Find where the given text appears and provide that cell's center as (x, y) coordinate. 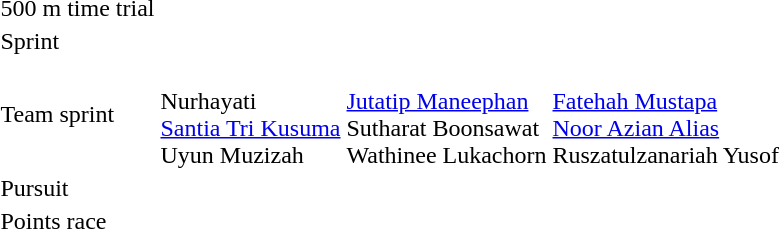
Jutatip ManeephanSutharat BoonsawatWathinee Lukachorn (446, 114)
NurhayatiSantia Tri KusumaUyun Muzizah (250, 114)
